Identify which cell holds the provided text, then report its [X, Y] central coordinate. 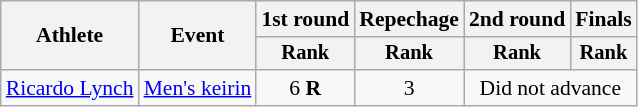
Men's keirin [198, 88]
Ricardo Lynch [70, 88]
3 [409, 88]
Finals [604, 19]
Repechage [409, 19]
Did not advance [550, 88]
1st round [305, 19]
Event [198, 36]
6 R [305, 88]
2nd round [517, 19]
Athlete [70, 36]
